Extract the [X, Y] coordinate from the center of the cell holding the provided text.  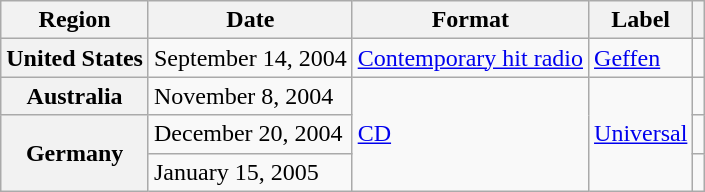
January 15, 2005 [250, 172]
Date [250, 20]
November 8, 2004 [250, 96]
September 14, 2004 [250, 58]
Format [470, 20]
December 20, 2004 [250, 134]
Geffen [641, 58]
CD [470, 134]
Contemporary hit radio [470, 58]
Label [641, 20]
United States [75, 58]
Australia [75, 96]
Germany [75, 153]
Region [75, 20]
Universal [641, 134]
